Return (X, Y) of the center of cell containing provided text 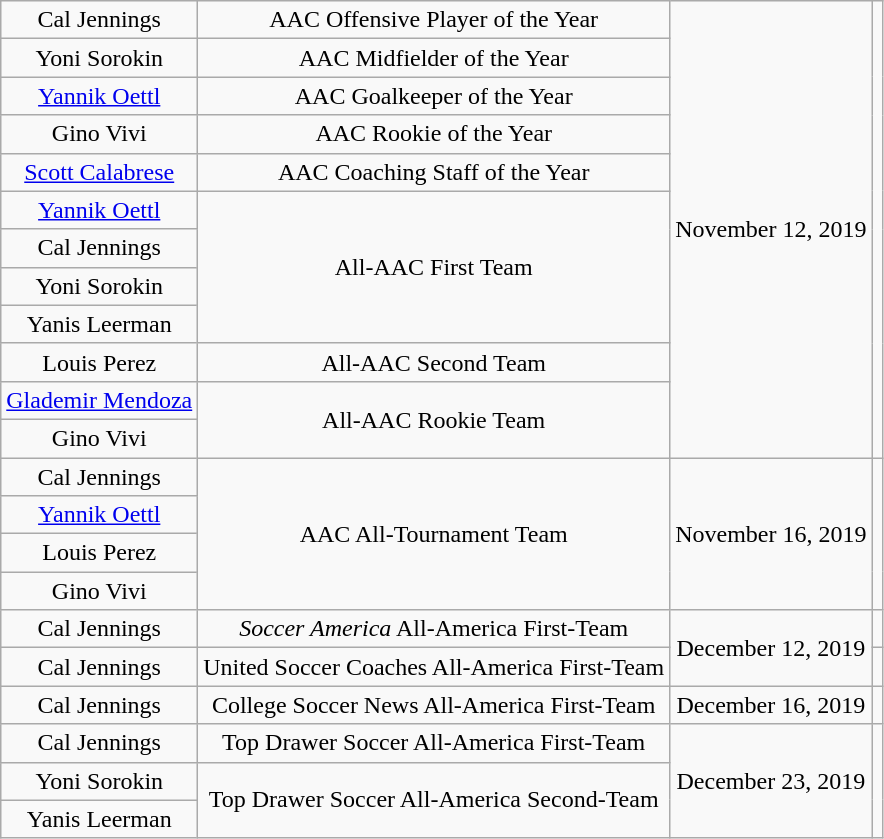
All-AAC Rookie Team (434, 419)
AAC Offensive Player of the Year (434, 20)
All-AAC Second Team (434, 362)
November 12, 2019 (771, 230)
Top Drawer Soccer All-America First-Team (434, 743)
AAC All-Tournament Team (434, 534)
Soccer America All-America First-Team (434, 629)
December 12, 2019 (771, 648)
Scott Calabrese (100, 172)
AAC Rookie of the Year (434, 134)
Glademir Mendoza (100, 400)
Top Drawer Soccer All-America Second-Team (434, 800)
AAC Coaching Staff of the Year (434, 172)
College Soccer News All-America First-Team (434, 705)
November 16, 2019 (771, 534)
December 16, 2019 (771, 705)
AAC Midfielder of the Year (434, 58)
United Soccer Coaches All-America First-Team (434, 667)
December 23, 2019 (771, 781)
All-AAC First Team (434, 267)
AAC Goalkeeper of the Year (434, 96)
